From the cell containing the given text, extract its center point as [x, y] coordinate. 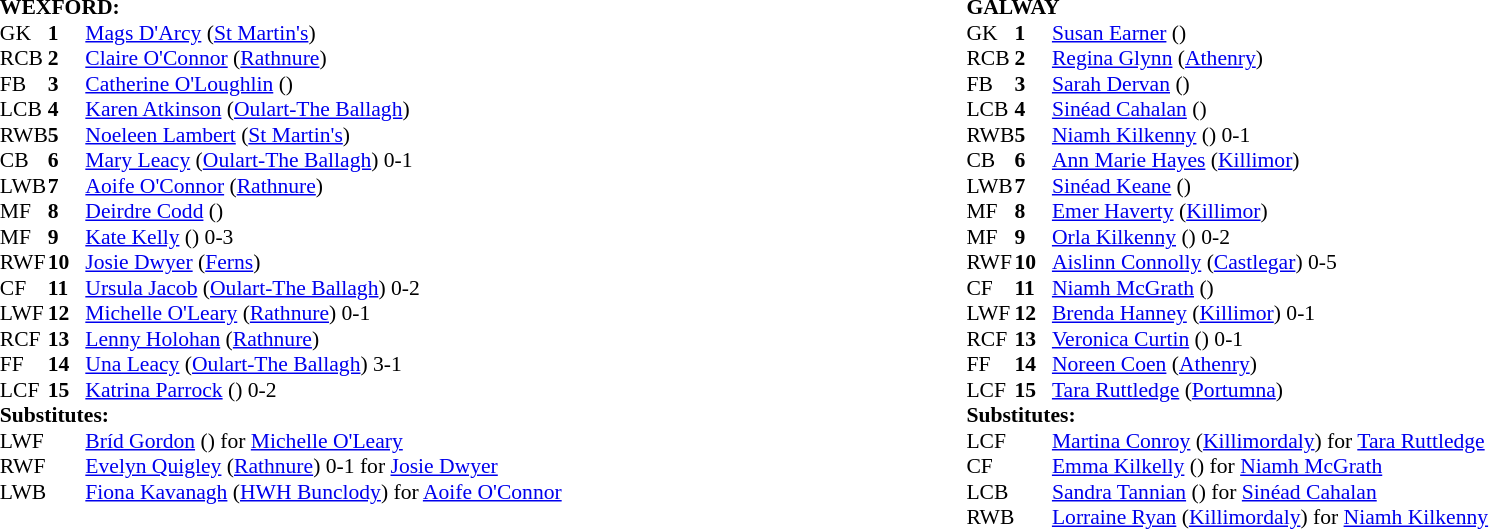
Aislinn Connolly (Castlegar) 0-5 [1270, 263]
Mary Leacy (Oulart-The Ballagh) 0-1 [323, 161]
Sandra Tannian () for Sinéad Cahalan [1270, 492]
Sinéad Keane () [1270, 186]
Karen Atkinson (Oulart-The Ballagh) [323, 109]
Regina Glynn (Athenry) [1270, 59]
Tara Ruttledge (Portumna) [1270, 390]
Niamh Kilkenny () 0-1 [1270, 135]
Kate Kelly () 0-3 [323, 237]
Emer Haverty (Killimor) [1270, 211]
Niamh McGrath () [1270, 288]
Veronica Curtin () 0-1 [1270, 339]
Ann Marie Hayes (Killimor) [1270, 161]
Evelyn Quigley (Rathnure) 0-1 for Josie Dwyer [323, 467]
Catherine O'Loughlin () [323, 84]
Sarah Dervan () [1270, 84]
Una Leacy (Oulart-The Ballagh) 3-1 [323, 365]
Noeleen Lambert (St Martin's) [323, 135]
Mags D'Arcy (St Martin's) [323, 33]
Ursula Jacob (Oulart-The Ballagh) 0-2 [323, 288]
Claire O'Connor (Rathnure) [323, 59]
Lenny Holohan (Rathnure) [323, 339]
Orla Kilkenny () 0-2 [1270, 237]
Josie Dwyer (Ferns) [323, 263]
Sinéad Cahalan () [1270, 109]
Michelle O'Leary (Rathnure) 0-1 [323, 313]
Bríd Gordon () for Michelle O'Leary [323, 441]
Noreen Coen (Athenry) [1270, 365]
Katrina Parrock () 0-2 [323, 390]
Martina Conroy (Killimordaly) for Tara Ruttledge [1270, 441]
Aoife O'Connor (Rathnure) [323, 186]
Fiona Kavanagh (HWH Bunclody) for Aoife O'Connor [323, 492]
Deirdre Codd () [323, 211]
Brenda Hanney (Killimor) 0-1 [1270, 313]
Emma Kilkelly () for Niamh McGrath [1270, 467]
Susan Earner () [1270, 33]
